Locate the cell with the specified text and output its (X, Y) center coordinate. 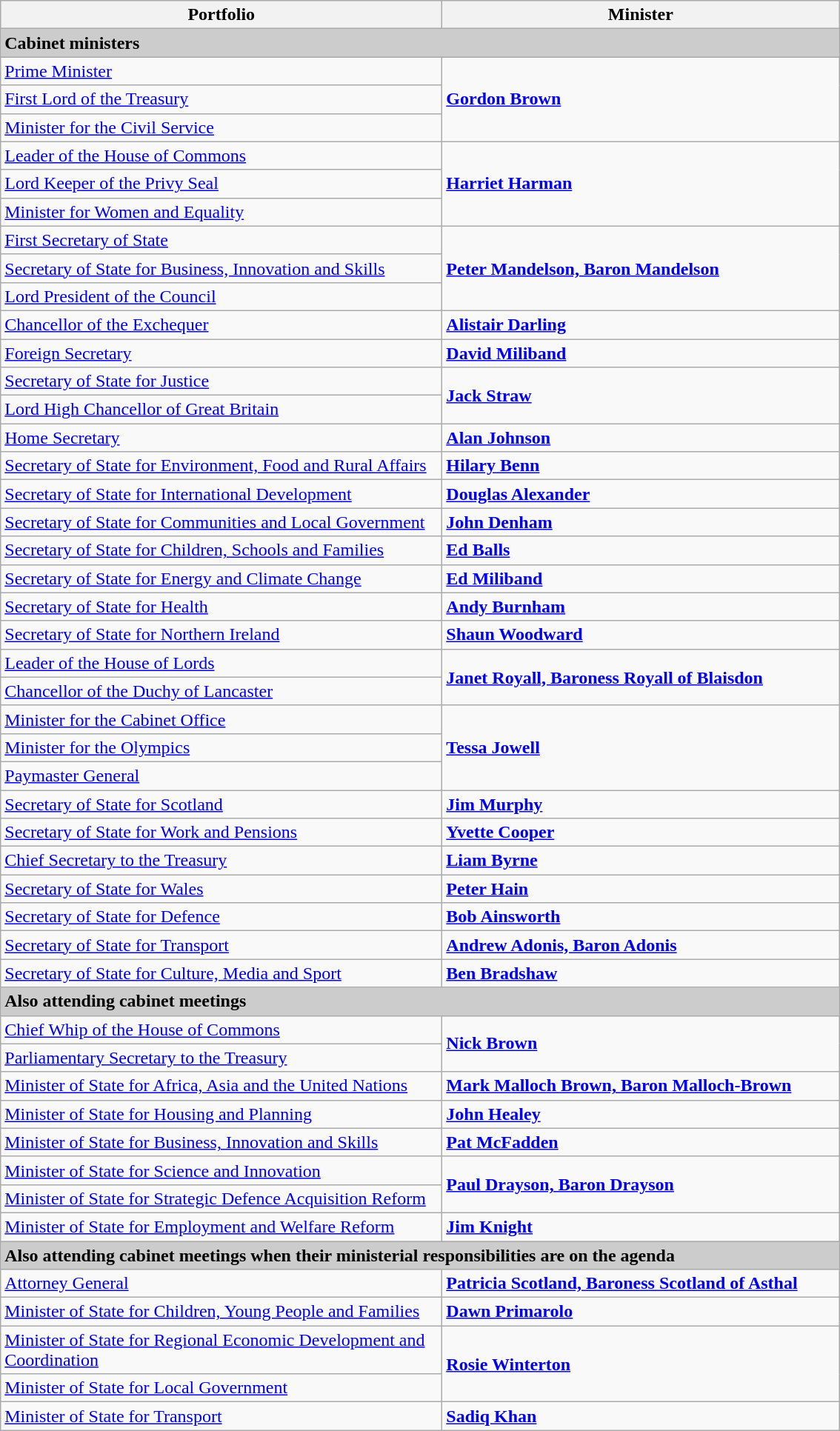
Minister of State for Regional Economic Development and Coordination (221, 1350)
Andy Burnham (641, 607)
Minister of State for Children, Young People and Families (221, 1312)
Chief Secretary to the Treasury (221, 861)
Paymaster General (221, 775)
Bob Ainsworth (641, 917)
First Secretary of State (221, 240)
Leader of the House of Commons (221, 156)
Janet Royall, Baroness Royall of Blaisdon (641, 677)
Andrew Adonis, Baron Adonis (641, 945)
Also attending cabinet meetings when their ministerial responsibilities are on the agenda (420, 1255)
Secretary of State for Children, Schools and Families (221, 550)
Nick Brown (641, 1044)
Sadiq Khan (641, 1416)
Minister of State for Local Government (221, 1388)
Minister for the Olympics (221, 747)
Attorney General (221, 1284)
Secretary of State for International Development (221, 494)
Shaun Woodward (641, 635)
Prime Minister (221, 71)
Secretary of State for Defence (221, 917)
Secretary of State for Wales (221, 889)
Home Secretary (221, 438)
David Miliband (641, 353)
Also attending cabinet meetings (420, 1001)
Secretary of State for Culture, Media and Sport (221, 973)
Lord President of the Council (221, 296)
Lord Keeper of the Privy Seal (221, 184)
Secretary of State for Communities and Local Government (221, 522)
Minister of State for Africa, Asia and the United Nations (221, 1086)
Ben Bradshaw (641, 973)
Harriet Harman (641, 184)
Alistair Darling (641, 324)
Secretary of State for Scotland (221, 804)
Tessa Jowell (641, 747)
Minister of State for Business, Innovation and Skills (221, 1142)
Secretary of State for Business, Innovation and Skills (221, 268)
John Healey (641, 1114)
Secretary of State for Work and Pensions (221, 833)
Secretary of State for Justice (221, 381)
Chief Whip of the House of Commons (221, 1030)
Secretary of State for Northern Ireland (221, 635)
Douglas Alexander (641, 494)
Hilary Benn (641, 466)
Chancellor of the Duchy of Lancaster (221, 691)
Minister of State for Strategic Defence Acquisition Reform (221, 1198)
Secretary of State for Health (221, 607)
Ed Miliband (641, 578)
Jack Straw (641, 396)
Minister for Women and Equality (221, 212)
Liam Byrne (641, 861)
Paul Drayson, Baron Drayson (641, 1184)
Secretary of State for Environment, Food and Rural Affairs (221, 466)
Secretary of State for Transport (221, 945)
Ed Balls (641, 550)
Minister for the Civil Service (221, 127)
Minister of State for Employment and Welfare Reform (221, 1227)
Alan Johnson (641, 438)
John Denham (641, 522)
Jim Murphy (641, 804)
Dawn Primarolo (641, 1312)
Leader of the House of Lords (221, 663)
Gordon Brown (641, 99)
Minister for the Cabinet Office (221, 719)
Chancellor of the Exchequer (221, 324)
First Lord of the Treasury (221, 99)
Minister of State for Science and Innovation (221, 1170)
Peter Hain (641, 889)
Cabinet ministers (420, 43)
Secretary of State for Energy and Climate Change (221, 578)
Jim Knight (641, 1227)
Mark Malloch Brown, Baron Malloch-Brown (641, 1086)
Parliamentary Secretary to the Treasury (221, 1058)
Rosie Winterton (641, 1364)
Foreign Secretary (221, 353)
Yvette Cooper (641, 833)
Lord High Chancellor of Great Britain (221, 410)
Minister (641, 15)
Portfolio (221, 15)
Pat McFadden (641, 1142)
Patricia Scotland, Baroness Scotland of Asthal (641, 1284)
Peter Mandelson, Baron Mandelson (641, 268)
Minister of State for Transport (221, 1416)
Minister of State for Housing and Planning (221, 1114)
